Extract the [x, y] coordinate from the center of the cell holding the provided text.  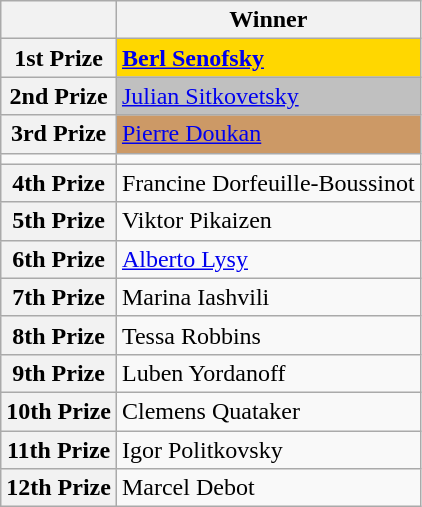
8th Prize [59, 335]
1st Prize [59, 58]
Alberto Lysy [268, 259]
Winner [268, 20]
Luben Yordanoff [268, 373]
Julian Sitkovetsky [268, 96]
2nd Prize [59, 96]
6th Prize [59, 259]
Marcel Debot [268, 488]
12th Prize [59, 488]
Clemens Quataker [268, 411]
Francine Dorfeuille-Boussinot [268, 183]
Berl Senofsky [268, 58]
Igor Politkovsky [268, 449]
Pierre Doukan [268, 134]
7th Prize [59, 297]
Viktor Pikaizen [268, 221]
Marina Iashvili [268, 297]
10th Prize [59, 411]
11th Prize [59, 449]
5th Prize [59, 221]
9th Prize [59, 373]
Tessa Robbins [268, 335]
4th Prize [59, 183]
3rd Prize [59, 134]
